Scan for the cell matching the given text and deliver its (x, y) coordinate at center. 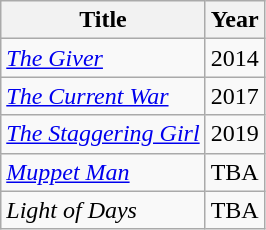
2019 (234, 134)
Muppet Man (103, 172)
The Giver (103, 58)
Title (103, 20)
2017 (234, 96)
The Current War (103, 96)
The Staggering Girl (103, 134)
2014 (234, 58)
Light of Days (103, 210)
Year (234, 20)
